Return the (x, y) coordinate for the center point of the cell that contains the specified text.  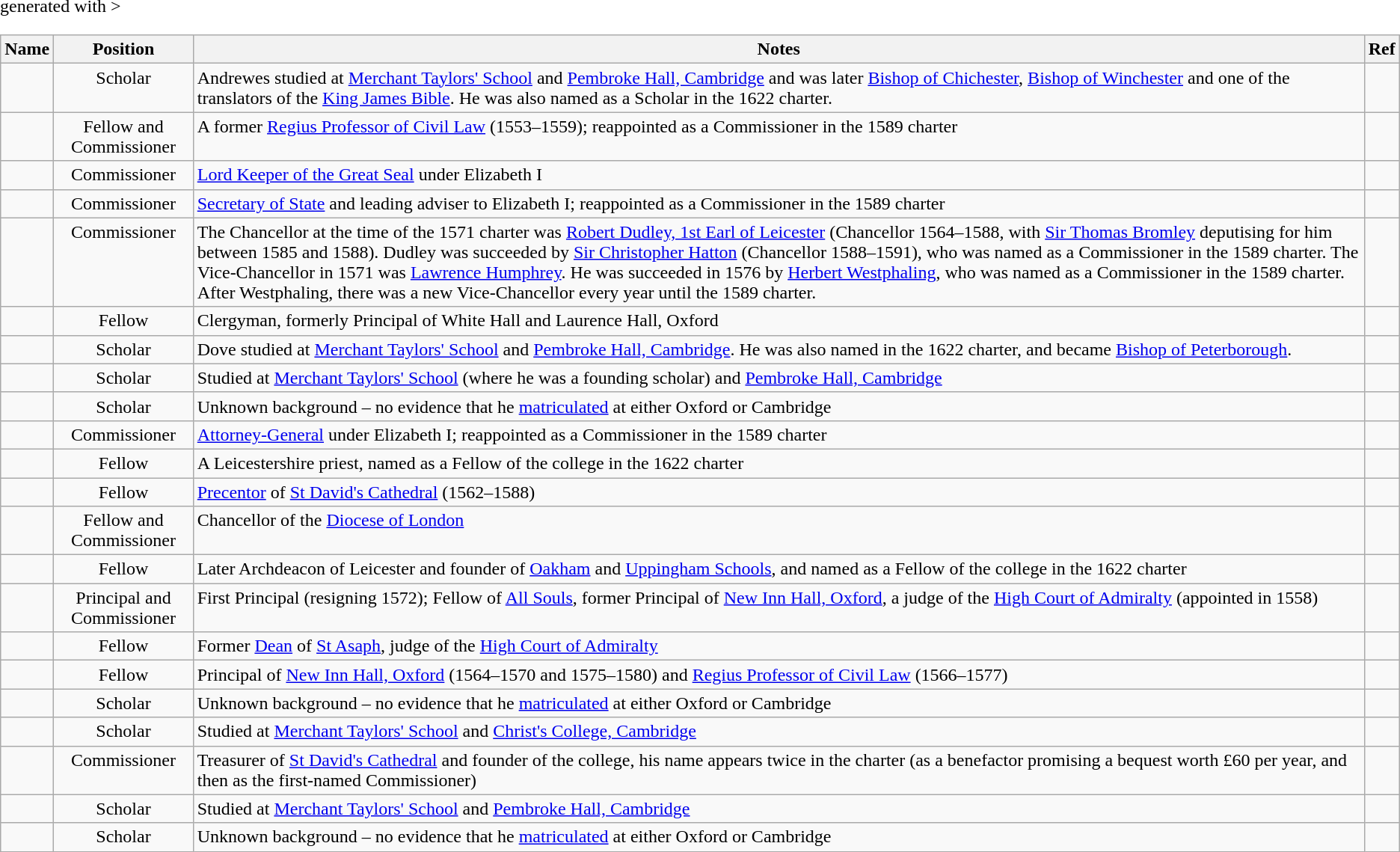
Principal and Commissioner (123, 607)
Attorney-General under Elizabeth I; reappointed as a Commissioner in the 1589 charter (779, 435)
Secretary of State and leading adviser to Elizabeth I; reappointed as a Commissioner in the 1589 charter (779, 203)
Studied at Merchant Taylors' School (where he was a founding scholar) and Pembroke Hall, Cambridge (779, 378)
Studied at Merchant Taylors' School and Christ's College, Cambridge (779, 732)
Position (123, 49)
A Leicestershire priest, named as a Fellow of the college in the 1622 charter (779, 463)
Studied at Merchant Taylors' School and Pembroke Hall, Cambridge (779, 809)
Clergyman, formerly Principal of White Hall and Laurence Hall, Oxford (779, 321)
Former Dean of St Asaph, judge of the High Court of Admiralty (779, 646)
Chancellor of the Diocese of London (779, 531)
Later Archdeacon of Leicester and founder of Oakham and Uppingham Schools, and named as a Fellow of the college in the 1622 charter (779, 569)
Name (27, 49)
Ref (1382, 49)
A former Regius Professor of Civil Law (1553–1559); reappointed as a Commissioner in the 1589 charter (779, 136)
Precentor of St David's Cathedral (1562–1588) (779, 491)
Principal of New Inn Hall, Oxford (1564–1570 and 1575–1580) and Regius Professor of Civil Law (1566–1577) (779, 675)
Notes (779, 49)
Dove studied at Merchant Taylors' School and Pembroke Hall, Cambridge. He was also named in the 1622 charter, and became Bishop of Peterborough. (779, 349)
Lord Keeper of the Great Seal under Elizabeth I (779, 175)
